Return (x, y) of the center of cell containing provided text 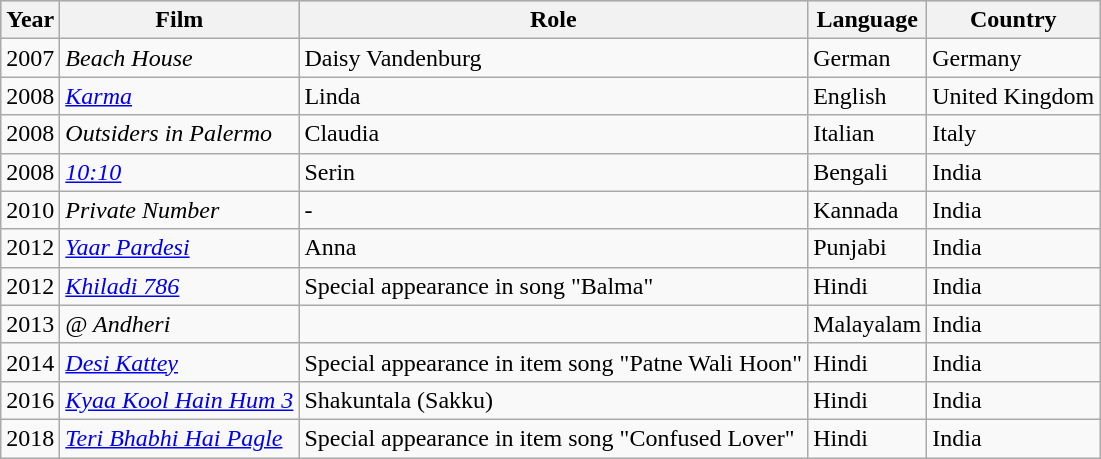
Language (868, 20)
Yaar Pardesi (180, 248)
United Kingdom (1014, 96)
Kyaa Kool Hain Hum 3 (180, 400)
Special appearance in song "Balma" (554, 286)
2018 (30, 438)
Italian (868, 134)
2016 (30, 400)
Teri Bhabhi Hai Pagle (180, 438)
Country (1014, 20)
2007 (30, 58)
Private Number (180, 210)
10:10 (180, 172)
English (868, 96)
2010 (30, 210)
Special appearance in item song "Confused Lover" (554, 438)
Desi Kattey (180, 362)
Anna (554, 248)
Punjabi (868, 248)
Outsiders in Palermo (180, 134)
- (554, 210)
Role (554, 20)
Shakuntala (Sakku) (554, 400)
Bengali (868, 172)
Special appearance in item song "Patne Wali Hoon" (554, 362)
German (868, 58)
@ Andheri (180, 324)
Kannada (868, 210)
Karma (180, 96)
Khiladi 786 (180, 286)
Germany (1014, 58)
Daisy Vandenburg (554, 58)
Malayalam (868, 324)
Film (180, 20)
2013 (30, 324)
Serin (554, 172)
2014 (30, 362)
Beach House (180, 58)
Linda (554, 96)
Italy (1014, 134)
Claudia (554, 134)
Year (30, 20)
